Detect which cell encompasses the target text, then output its [X, Y] center coordinate. 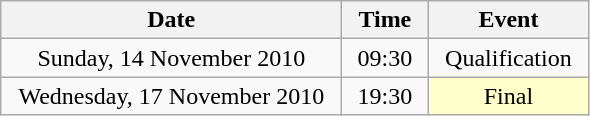
09:30 [385, 58]
Event [508, 20]
Final [508, 96]
Date [172, 20]
Wednesday, 17 November 2010 [172, 96]
Sunday, 14 November 2010 [172, 58]
19:30 [385, 96]
Time [385, 20]
Qualification [508, 58]
